For the text-containing cell, return its midpoint in (X, Y) coordinate format. 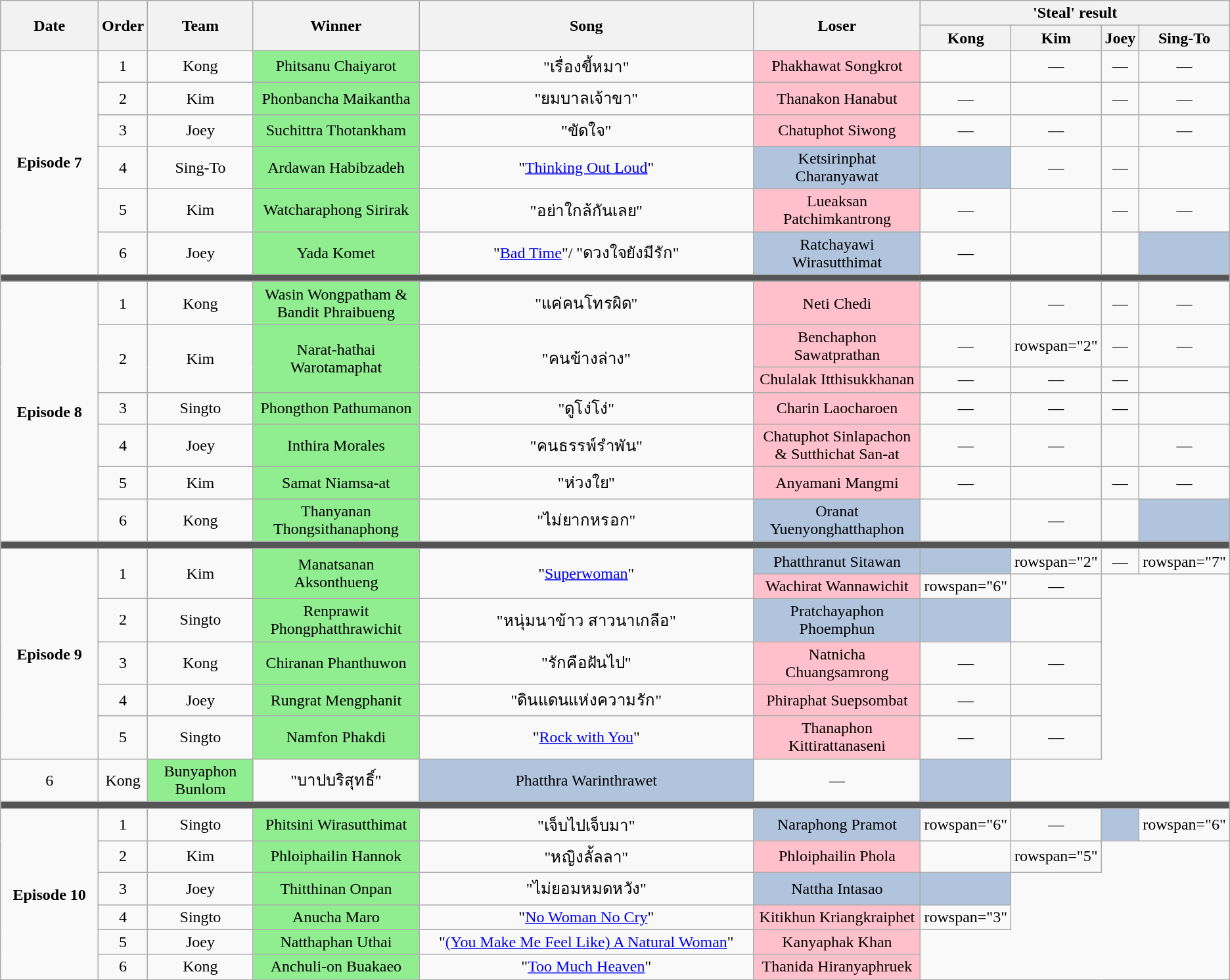
Chulalak Itthisukkhanan (837, 380)
Kitikhun Kriangkraiphet (837, 917)
Ardawan Habibzadeh (336, 168)
Phongthon Pathumanon (336, 409)
Namfon Phakdi (336, 737)
"ดินแดนแห่งความรัก" (586, 700)
Suchittra Thotankham (336, 130)
Rungrat Mengphanit (336, 700)
Thitthinan Onpan (336, 888)
Neti Chedi (837, 303)
Episode 7 (50, 163)
Manatsanan Aksonthueng (336, 573)
"เจ็บไปเจ็บมา" (586, 825)
Wasin Wongpatham & Bandit Phraibueng (336, 303)
Phloiphailin Hannok (336, 857)
Renprawit Phongphatthrawichit (336, 620)
rowspan="7" (1185, 561)
Anucha Maro (336, 917)
Thanyanan Thongsithanaphong (336, 520)
"ดูโง่โง่" (586, 409)
Phloiphailin Phola (837, 857)
"No Woman No Cry" (586, 917)
rowspan="3" (966, 917)
'Steal' result (1075, 13)
"Too Much Heaven" (586, 967)
Narat-hathai Warotamaphat (336, 359)
Song (586, 26)
Inthira Morales (336, 445)
"ไม่ยอมหมดหวัง" (586, 888)
"(You Make Me Feel Like) A Natural Woman" (586, 942)
Wachirat Wannawichit (837, 586)
"ยมบาลเจ้าขา" (586, 99)
"Thinking Out Loud" (586, 168)
Loser (837, 26)
Episode 8 (50, 411)
"ไม่ยากหรอก" (586, 520)
Benchaphon Sawatprathan (837, 345)
Samat Niamsa-at (336, 483)
Yada Komet (336, 254)
Naraphong Pramot (837, 825)
"เรื่องขี้หมา" (586, 67)
"ขัดใจ" (586, 130)
"ห่วงใย" (586, 483)
"Bad Time"/ "ดวงใจยังมีรัก" (586, 254)
"Superwoman" (586, 573)
Phiraphat Suepsombat (837, 700)
Anchuli-on Buakaeo (336, 967)
Charin Laocharoen (837, 409)
Lueaksan Patchimkantrong (837, 210)
Watcharaphong Sirirak (336, 210)
Nattha Intasao (837, 888)
Winner (336, 26)
"รักคือฝันไป" (586, 662)
Chatuphot Sinlapachon & Sutthichat San-at (837, 445)
"หนุ่มนาข้าว สาวนาเกลือ" (586, 620)
Episode 9 (50, 654)
Chiranan Phanthuwon (336, 662)
Phatthra Warinthrawet (586, 780)
Anyamani Mangmi (837, 483)
"Rock with You" (586, 737)
Team (201, 26)
Episode 10 (50, 894)
Date (50, 26)
"คนข้างล่าง" (586, 359)
"หญิงลั้ลลา" (586, 857)
"บาปบริสุทธิ์" (336, 780)
Pratchayaphon Phoemphun (837, 620)
Phakhawat Songkrot (837, 67)
Phitsanu Chaiyarot (336, 67)
Natnicha Chuangsamrong (837, 662)
Phitsini Wirasutthimat (336, 825)
Thanakon Hanabut (837, 99)
Thanaphon Kittirattanaseni (837, 737)
Bunyaphon Bunlom (201, 780)
Thanida Hiranyaphruek (837, 967)
Order (124, 26)
Ratchayawi Wirasutthimat (837, 254)
rowspan="5" (1056, 857)
Chatuphot Siwong (837, 130)
Phonbancha Maikantha (336, 99)
Oranat Yuenyonghatthaphon (837, 520)
"อย่าใกล้กันเลย" (586, 210)
"คนธรรพ์รำพัน" (586, 445)
Natthaphan Uthai (336, 942)
"แค่คนโทรผิด" (586, 303)
Phatthranut Sitawan (837, 561)
Ketsirinphat Charanyawat (837, 168)
Kanyaphak Khan (837, 942)
